Search for the cell housing the specified text and yield its (x, y) center coordinate. 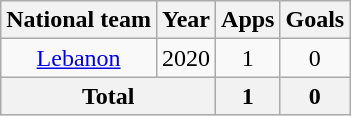
Goals (315, 20)
Lebanon (79, 58)
Apps (248, 20)
National team (79, 20)
Total (108, 96)
2020 (186, 58)
Year (186, 20)
